Identify which cell holds the provided text, then report its (x, y) central coordinate. 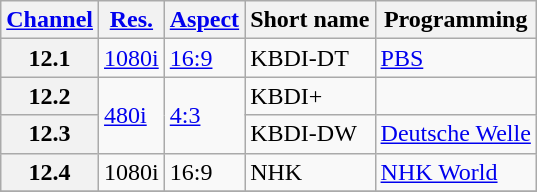
NHK (310, 172)
Programming (456, 20)
Res. (132, 20)
12.4 (50, 172)
480i (132, 115)
KBDI-DT (310, 58)
12.2 (50, 96)
Aspect (204, 20)
Short name (310, 20)
Deutsche Welle (456, 134)
Channel (50, 20)
KBDI+ (310, 96)
PBS (456, 58)
KBDI-DW (310, 134)
12.1 (50, 58)
12.3 (50, 134)
NHK World (456, 172)
4:3 (204, 115)
